Scan for the cell matching the given text and deliver its (x, y) coordinate at center. 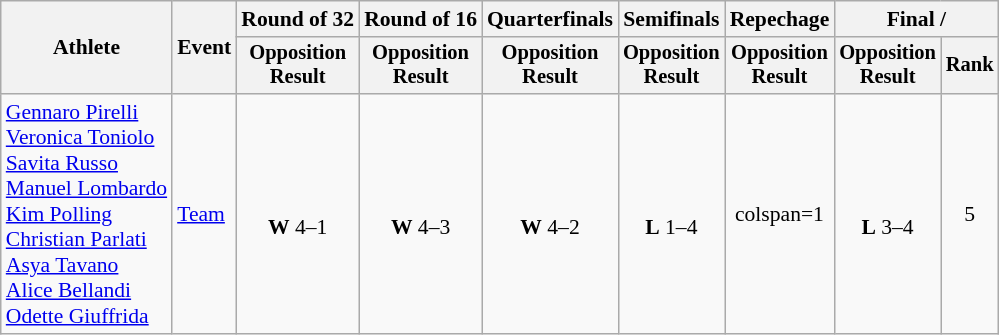
W 4–1 (298, 214)
5 (970, 214)
Round of 32 (298, 19)
L 1–4 (672, 214)
colspan=1 (780, 214)
Event (204, 48)
Final / (916, 19)
L 3–4 (888, 214)
Athlete (86, 48)
Gennaro PirelliVeronica TonioloSavita RussoManuel LombardoKim PollingChristian ParlatiAsya TavanoAlice BellandiOdette Giuffrida (86, 214)
Repechage (780, 19)
Quarterfinals (550, 19)
W 4–3 (420, 214)
Rank (970, 66)
Team (204, 214)
Round of 16 (420, 19)
Semifinals (672, 19)
W 4–2 (550, 214)
